Provide the [x, y] coordinate of the cell's center where the given text is located.  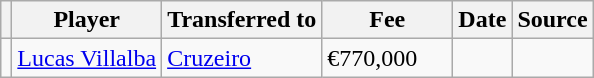
Player [87, 20]
Source [552, 20]
Lucas Villalba [87, 58]
Fee [388, 20]
Date [482, 20]
Cruzeiro [242, 58]
€770,000 [388, 58]
Transferred to [242, 20]
